Detect which cell encompasses the target text, then output its (X, Y) center coordinate. 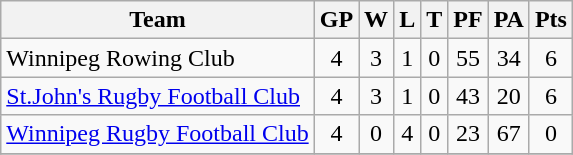
Winnipeg Rugby Football Club (158, 134)
PF (468, 20)
L (408, 20)
20 (508, 96)
Team (158, 20)
55 (468, 58)
T (434, 20)
67 (508, 134)
GP (336, 20)
43 (468, 96)
Pts (550, 20)
St.John's Rugby Football Club (158, 96)
PA (508, 20)
34 (508, 58)
23 (468, 134)
Winnipeg Rowing Club (158, 58)
W (376, 20)
